Locate the cell with the specified text and output its (x, y) center coordinate. 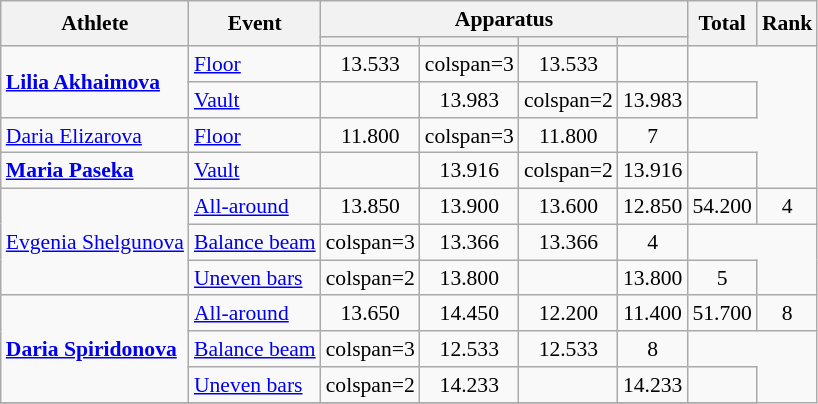
14.450 (470, 314)
12.200 (568, 314)
54.200 (722, 207)
51.700 (722, 314)
13.850 (370, 207)
Evgenia Shelgunova (95, 242)
Daria Spiridonova (95, 350)
Athlete (95, 24)
Rank (788, 24)
12.850 (652, 207)
Maria Paseka (95, 171)
Event (255, 24)
Total (722, 24)
13.650 (370, 314)
Daria Elizarova (95, 136)
13.900 (470, 207)
13.600 (568, 207)
7 (652, 136)
Lilia Akhaimova (95, 82)
11.400 (652, 314)
Apparatus (504, 19)
5 (722, 278)
